Extract the [X, Y] coordinate from the center of the cell holding the provided text.  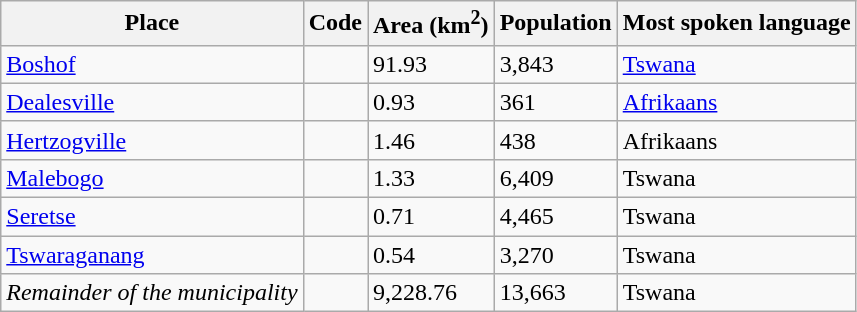
Area (km2) [432, 24]
0.71 [432, 217]
Place [152, 24]
Remainder of the municipality [152, 293]
Code [335, 24]
438 [556, 140]
Tswaraganang [152, 255]
Seretse [152, 217]
Most spoken language [736, 24]
3,270 [556, 255]
1.46 [432, 140]
3,843 [556, 64]
Dealesville [152, 102]
13,663 [556, 293]
Hertzogville [152, 140]
0.93 [432, 102]
6,409 [556, 178]
Boshof [152, 64]
91.93 [432, 64]
4,465 [556, 217]
Population [556, 24]
0.54 [432, 255]
Malebogo [152, 178]
361 [556, 102]
9,228.76 [432, 293]
1.33 [432, 178]
